Scan for the cell matching the given text and deliver its [x, y] coordinate at center. 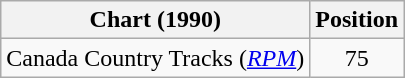
Canada Country Tracks (RPM) [156, 58]
Position [357, 20]
Chart (1990) [156, 20]
75 [357, 58]
